Detect which cell encompasses the target text, then output its [x, y] center coordinate. 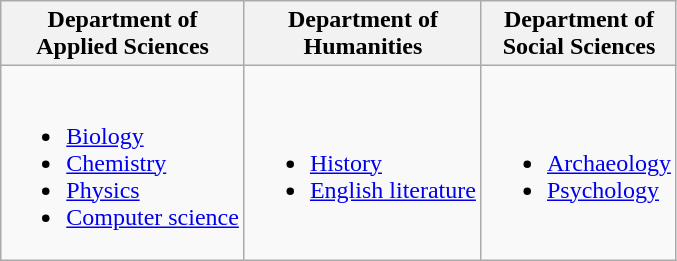
HistoryEnglish literature [362, 163]
ArchaeologyPsychology [578, 163]
Department of Social Sciences [578, 34]
Department of Applied Sciences [123, 34]
BiologyChemistryPhysicsComputer science [123, 163]
Department of Humanities [362, 34]
